Return (x, y) of the center of cell containing provided text 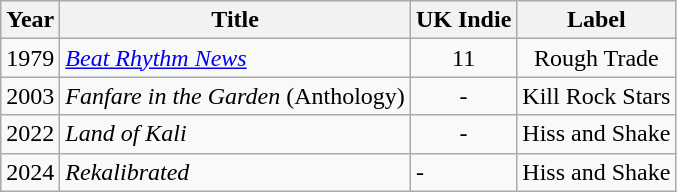
Fanfare in the Garden (Anthology) (236, 96)
11 (463, 58)
Beat Rhythm News (236, 58)
1979 (30, 58)
Land of Kali (236, 134)
2003 (30, 96)
UK Indie (463, 20)
Label (596, 20)
Kill Rock Stars (596, 96)
2022 (30, 134)
Rekalibrated (236, 172)
Title (236, 20)
Rough Trade (596, 58)
2024 (30, 172)
Year (30, 20)
